Find where the given text appears and provide that cell's center as [X, Y] coordinate. 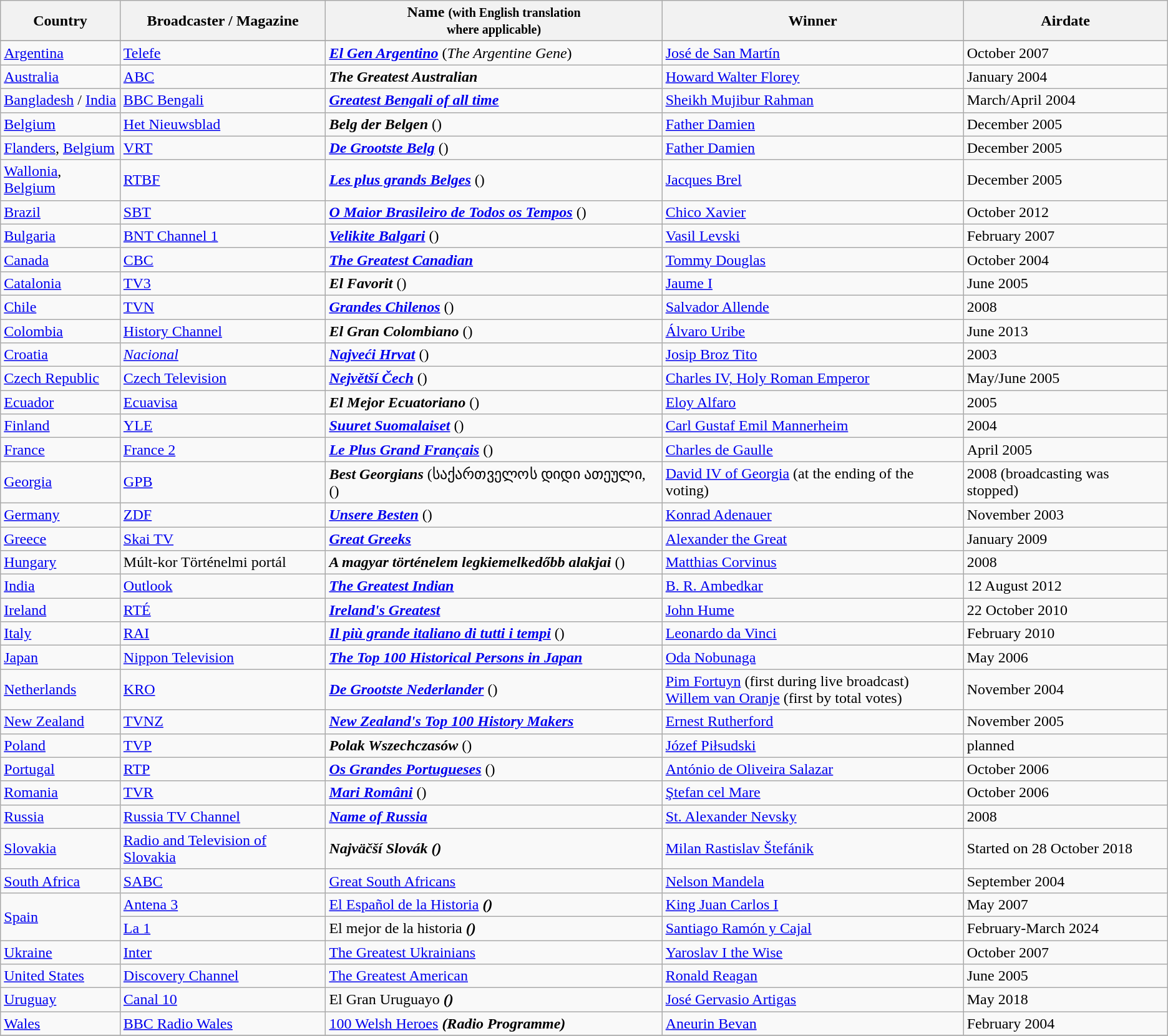
The Greatest Australian [494, 77]
SABC [223, 881]
ABC [223, 77]
November 2003 [1066, 515]
Great Greeks [494, 538]
Greece [61, 538]
Antena 3 [223, 904]
September 2004 [1066, 881]
Canal 10 [223, 1000]
Pim Fortuyn (first during live broadcast)Willem van Oranje (first by total votes) [812, 690]
Wales [61, 1024]
100 Welsh Heroes (Radio Programme) [494, 1024]
Polak Wszechczasów () [494, 745]
Hungary [61, 563]
Unsere Besten () [494, 515]
Ecuavisa [223, 402]
Grandes Chilenos () [494, 307]
Alexander the Great [812, 538]
John Hume [812, 610]
2003 [1066, 355]
Netherlands [61, 690]
RTBF [223, 180]
Múlt-kor Történelmi portál [223, 563]
Os Grandes Portugueses () [494, 769]
Mari Români () [494, 793]
Winner [812, 21]
Colombia [61, 331]
B. R. Ambedkar [812, 586]
António de Oliveira Salazar [812, 769]
Matthias Corvinus [812, 563]
Ernest Rutherford [812, 722]
Velikite Balgari () [494, 236]
Inter [223, 952]
Il più grande italiano di tutti i tempi () [494, 634]
O Maior Brasileiro de Todos os Tempos () [494, 212]
YLE [223, 426]
The Top 100 Historical Persons in Japan [494, 657]
United States [61, 976]
Spain [61, 916]
January 2004 [1066, 77]
El Español de la Historia () [494, 904]
Started on 28 October 2018 [1066, 848]
Najveći Hrvat () [494, 355]
Josip Broz Tito [812, 355]
Japan [61, 657]
Jaume I [812, 283]
El Gran Colombiano () [494, 331]
RTÉ [223, 610]
The Greatest American [494, 976]
Santiago Ramón y Cajal [812, 928]
St. Alexander Nevsky [812, 816]
Uruguay [61, 1000]
SBT [223, 212]
Charles IV, Holy Roman Emperor [812, 379]
South Africa [61, 881]
BBC Radio Wales [223, 1024]
El Mejor Ecuatoriano () [494, 402]
The Greatest Indian [494, 586]
Name of Russia [494, 816]
Bulgaria [61, 236]
Country [61, 21]
February 2007 [1066, 236]
Najväčší Slovák () [494, 848]
King Juan Carlos I [812, 904]
Czech Television [223, 379]
TV3 [223, 283]
Tommy Douglas [812, 259]
History Channel [223, 331]
De Grootste Belg () [494, 148]
Discovery Channel [223, 976]
El Gen Argentino (The Argentine Gene) [494, 53]
Oda Nobunaga [812, 657]
Australia [61, 77]
TVR [223, 793]
Yaroslav I the Wise [812, 952]
Bangladesh / India [61, 100]
Eloy Alfaro [812, 402]
TVP [223, 745]
February 2004 [1066, 1024]
Chile [61, 307]
BBC Bengali [223, 100]
Salvador Allende [812, 307]
Italy [61, 634]
Konrad Adenauer [812, 515]
BNT Channel 1 [223, 236]
José de San Martín [812, 53]
Best Georgians (საქართველოს დიდი ათეული, () [494, 483]
ZDF [223, 515]
Name (with English translation where applicable) [494, 21]
Nacional [223, 355]
Slovakia [61, 848]
Finland [61, 426]
November 2005 [1066, 722]
New Zealand [61, 722]
May/June 2005 [1066, 379]
Milan Rastislav Štefánik [812, 848]
Chico Xavier [812, 212]
David IV of Georgia (at the ending of the voting) [812, 483]
planned [1066, 745]
Catalonia [61, 283]
Nelson Mandela [812, 881]
A magyar történelem legkiemelkedőbb alakjai () [494, 563]
Romania [61, 793]
February-March 2024 [1066, 928]
TVNZ [223, 722]
Russia TV Channel [223, 816]
November 2004 [1066, 690]
12 August 2012 [1066, 586]
Les plus grands Belges () [494, 180]
January 2009 [1066, 538]
Jacques Brel [812, 180]
Józef Piłsudski [812, 745]
April 2005 [1066, 450]
New Zealand's Top 100 History Makers [494, 722]
El mejor de la historia () [494, 928]
Álvaro Uribe [812, 331]
Russia [61, 816]
2008 (broadcasting was stopped) [1066, 483]
Ireland [61, 610]
Ştefan cel Mare [812, 793]
Le Plus Grand Français () [494, 450]
Telefe [223, 53]
22 October 2010 [1066, 610]
CBC [223, 259]
Belg der Belgen () [494, 124]
Ukraine [61, 952]
October 2012 [1066, 212]
2005 [1066, 402]
Ireland's Greatest [494, 610]
The Greatest Ukrainians [494, 952]
Skai TV [223, 538]
India [61, 586]
Radio and Television of Slovakia [223, 848]
José Gervasio Artigas [812, 1000]
KRO [223, 690]
De Grootste Nederlander () [494, 690]
France 2 [223, 450]
TVN [223, 307]
Outlook [223, 586]
RTP [223, 769]
Aneurin Bevan [812, 1024]
El Gran Uruguayo () [494, 1000]
Charles de Gaulle [812, 450]
El Favorit () [494, 283]
Canada [61, 259]
Poland [61, 745]
Greatest Bengali of all time [494, 100]
Argentina [61, 53]
VRT [223, 148]
Czech Republic [61, 379]
March/April 2004 [1066, 100]
Howard Walter Florey [812, 77]
The Greatest Canadian [494, 259]
France [61, 450]
2004 [1066, 426]
Croatia [61, 355]
Airdate [1066, 21]
Leonardo da Vinci [812, 634]
May 2018 [1066, 1000]
February 2010 [1066, 634]
Flanders, Belgium [61, 148]
Georgia [61, 483]
Germany [61, 515]
Portugal [61, 769]
Vasil Levski [812, 236]
October 2004 [1066, 259]
La 1 [223, 928]
RAI [223, 634]
Carl Gustaf Emil Mannerheim [812, 426]
Největší Čech () [494, 379]
Great South Africans [494, 881]
May 2006 [1066, 657]
June 2013 [1066, 331]
Broadcaster / Magazine [223, 21]
Brazil [61, 212]
Nippon Television [223, 657]
Ronald Reagan [812, 976]
Het Nieuwsblad [223, 124]
Ecuador [61, 402]
Suuret Suomalaiset () [494, 426]
Wallonia, Belgium [61, 180]
Belgium [61, 124]
May 2007 [1066, 904]
Sheikh Mujibur Rahman [812, 100]
GPB [223, 483]
